Pinpoint the cell where the given text exists, returning its (x, y) midpoint coordinate. 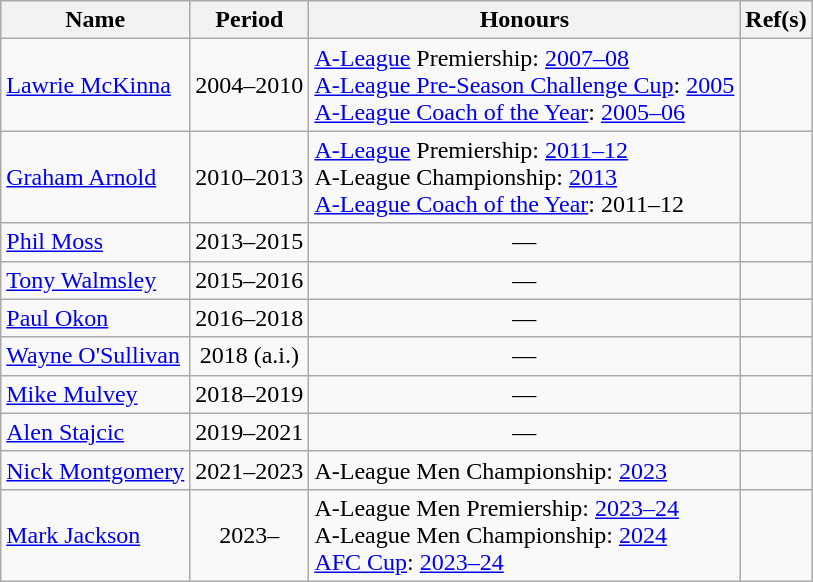
Tony Walmsley (96, 280)
A-League Men Premiership: 2023–24A-League Men Championship: 2024AFC Cup: 2023–24 (524, 535)
2004–2010 (250, 85)
A-League Premiership: 2011–12A-League Championship: 2013 A-League Coach of the Year: 2011–12 (524, 177)
Paul Okon (96, 318)
Period (250, 20)
2015–2016 (250, 280)
Ref(s) (776, 20)
2021–2023 (250, 470)
Name (96, 20)
Phil Moss (96, 242)
Graham Arnold (96, 177)
Wayne O'Sullivan (96, 356)
2013–2015 (250, 242)
A-League Men Championship: 2023 (524, 470)
Alen Stajcic (96, 432)
2023– (250, 535)
2019–2021 (250, 432)
2016–2018 (250, 318)
2018–2019 (250, 394)
Lawrie McKinna (96, 85)
2018 (a.i.) (250, 356)
Nick Montgomery (96, 470)
Mark Jackson (96, 535)
Mike Mulvey (96, 394)
2010–2013 (250, 177)
Honours (524, 20)
A-League Premiership: 2007–08A-League Pre-Season Challenge Cup: 2005A-League Coach of the Year: 2005–06 (524, 85)
